Capture the cell that displays the provided text and extract its (X, Y) central coordinate. 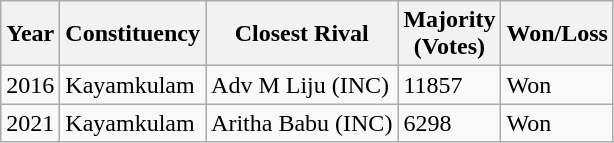
6298 (450, 123)
Closest Rival (302, 34)
Aritha Babu (INC) (302, 123)
Constituency (133, 34)
Majority(Votes) (450, 34)
Adv M Liju (INC) (302, 85)
2021 (30, 123)
2016 (30, 85)
Year (30, 34)
11857 (450, 85)
Won/Loss (557, 34)
